From the cell containing the given text, extract its center point as [X, Y] coordinate. 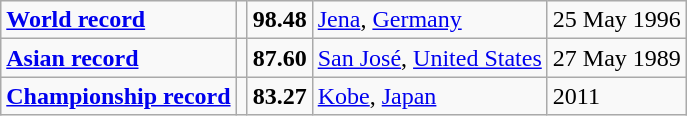
87.60 [280, 58]
98.48 [280, 20]
San José, United States [430, 58]
Asian record [118, 58]
Jena, Germany [430, 20]
25 May 1996 [616, 20]
27 May 1989 [616, 58]
Championship record [118, 96]
World record [118, 20]
Kobe, Japan [430, 96]
2011 [616, 96]
83.27 [280, 96]
